Output the (X, Y) coordinate of the center of the cell containing the given text.  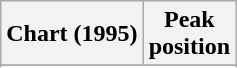
Chart (1995) (72, 34)
Peakposition (189, 34)
